Determine the [x, y] coordinate at the center of the cell enclosing the given text.  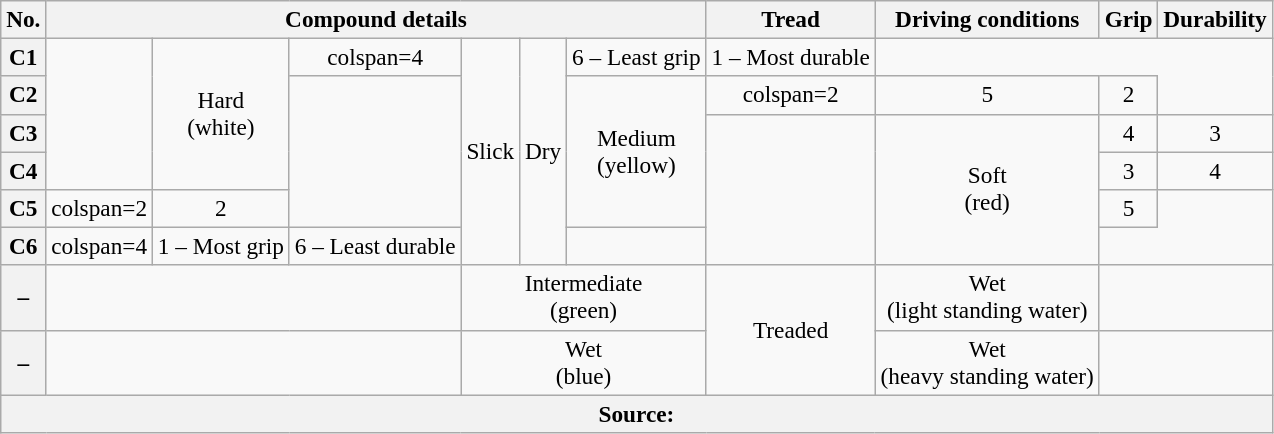
Compound details [376, 19]
C2 [24, 95]
Medium(yellow) [636, 152]
1 – Most grip [220, 246]
Slick [490, 152]
Driving conditions [987, 19]
C5 [24, 208]
Soft(red) [987, 190]
C1 [24, 57]
Wet(blue) [584, 362]
6 – Least durable [375, 246]
C3 [24, 133]
No. [24, 19]
1 – Most durable [790, 57]
Grip [1128, 19]
Source: [636, 413]
Hard(white) [220, 114]
C4 [24, 170]
Tread [790, 19]
C6 [24, 246]
Intermediate(green) [584, 298]
Durability [1215, 19]
Wet(light standing water) [987, 298]
Wet(heavy standing water) [987, 362]
Treaded [790, 330]
6 – Least grip [636, 57]
Dry [544, 152]
